Determine the (X, Y) coordinate at the center of the cell enclosing the given text.  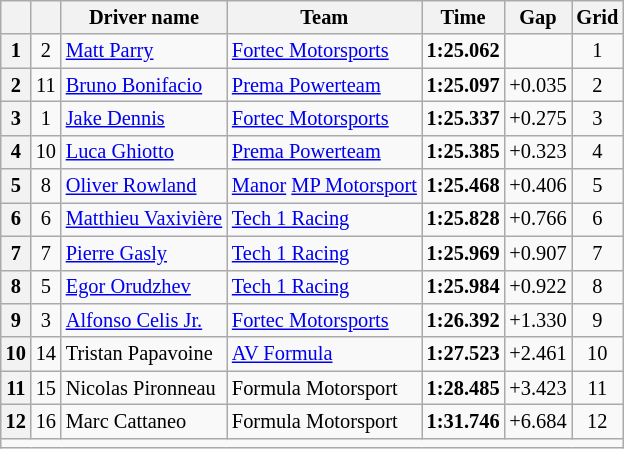
+0.766 (538, 219)
Pierre Gasly (144, 253)
1:28.485 (464, 388)
1:25.337 (464, 118)
1:25.828 (464, 219)
+2.461 (538, 354)
Grid (598, 17)
+0.323 (538, 152)
Luca Ghiotto (144, 152)
+0.907 (538, 253)
Tristan Papavoine (144, 354)
Bruno Bonifacio (144, 85)
Time (464, 17)
16 (46, 421)
1:27.523 (464, 354)
Marc Cattaneo (144, 421)
1:25.097 (464, 85)
1:31.746 (464, 421)
+1.330 (538, 320)
Alfonso Celis Jr. (144, 320)
Gap (538, 17)
14 (46, 354)
1:26.392 (464, 320)
1:25.468 (464, 186)
1:25.385 (464, 152)
Manor MP Motorsport (324, 186)
+0.922 (538, 287)
+0.406 (538, 186)
Nicolas Pironneau (144, 388)
Jake Dennis (144, 118)
1:25.969 (464, 253)
Matthieu Vaxivière (144, 219)
15 (46, 388)
1:25.984 (464, 287)
+0.035 (538, 85)
Driver name (144, 17)
Oliver Rowland (144, 186)
+6.684 (538, 421)
Team (324, 17)
Matt Parry (144, 51)
+0.275 (538, 118)
AV Formula (324, 354)
+3.423 (538, 388)
Egor Orudzhev (144, 287)
1:25.062 (464, 51)
